Detect which cell encompasses the target text, then output its (x, y) center coordinate. 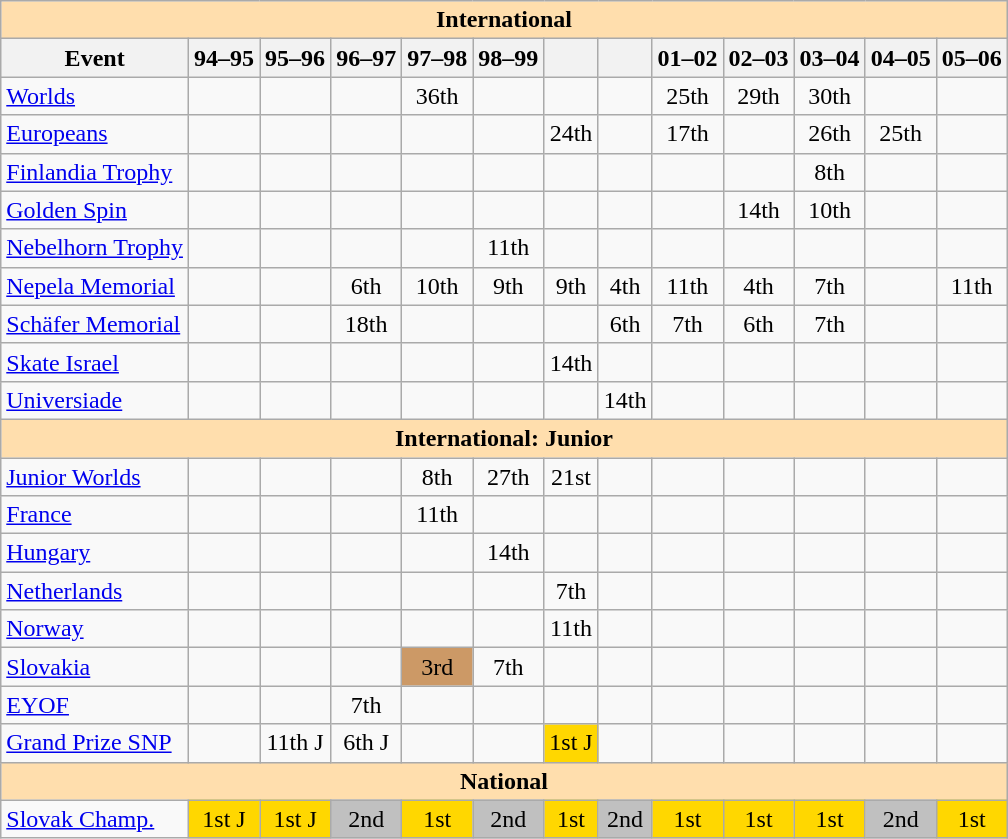
94–95 (224, 58)
Norway (95, 629)
11th J (296, 743)
Hungary (95, 553)
05–06 (972, 58)
International: Junior (504, 438)
Slovak Champ. (95, 819)
96–97 (366, 58)
6th J (366, 743)
Worlds (95, 96)
26th (830, 134)
03–04 (830, 58)
95–96 (296, 58)
02–03 (758, 58)
Schäfer Memorial (95, 324)
21st (571, 477)
27th (508, 477)
29th (758, 96)
97–98 (438, 58)
Netherlands (95, 591)
Golden Spin (95, 210)
Nebelhorn Trophy (95, 248)
France (95, 515)
17th (688, 134)
18th (366, 324)
National (504, 781)
Nepela Memorial (95, 286)
98–99 (508, 58)
Universiade (95, 400)
Skate Israel (95, 362)
36th (438, 96)
Europeans (95, 134)
Grand Prize SNP (95, 743)
04–05 (900, 58)
Slovakia (95, 667)
Event (95, 58)
3rd (438, 667)
30th (830, 96)
24th (571, 134)
EYOF (95, 705)
International (504, 20)
Finlandia Trophy (95, 172)
Junior Worlds (95, 477)
01–02 (688, 58)
